Find where the given text appears and provide that cell's center as (x, y) coordinate. 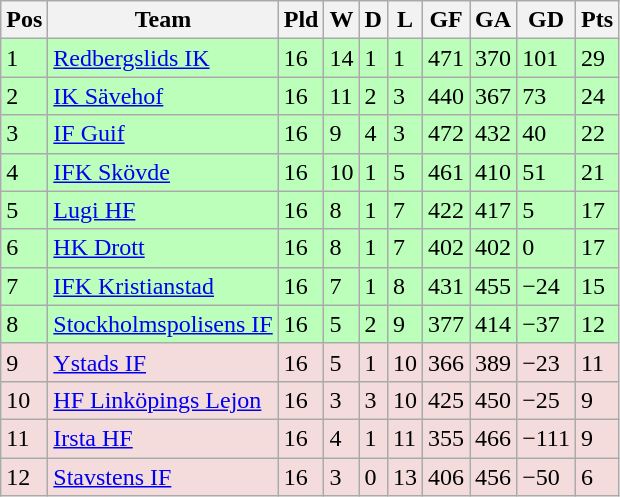
−25 (546, 400)
455 (494, 286)
377 (446, 324)
GA (494, 20)
466 (494, 438)
456 (494, 477)
Team (163, 20)
471 (446, 58)
GF (446, 20)
Pld (301, 20)
Stockholmspolisens IF (163, 324)
IK Sävehof (163, 96)
389 (494, 362)
422 (446, 210)
IFK Skövde (163, 172)
IF Guif (163, 134)
425 (446, 400)
355 (446, 438)
W (342, 20)
450 (494, 400)
15 (596, 286)
D (373, 20)
GD (546, 20)
40 (546, 134)
366 (446, 362)
472 (446, 134)
HK Drott (163, 248)
Irsta HF (163, 438)
461 (446, 172)
24 (596, 96)
440 (446, 96)
−50 (546, 477)
406 (446, 477)
367 (494, 96)
Pos (24, 20)
L (404, 20)
101 (546, 58)
431 (446, 286)
21 (596, 172)
417 (494, 210)
410 (494, 172)
−37 (546, 324)
13 (404, 477)
414 (494, 324)
IFK Kristianstad (163, 286)
Ystads IF (163, 362)
22 (596, 134)
432 (494, 134)
−24 (546, 286)
51 (546, 172)
Stavstens IF (163, 477)
−23 (546, 362)
14 (342, 58)
−111 (546, 438)
370 (494, 58)
29 (596, 58)
Redbergslids IK (163, 58)
HF Linköpings Lejon (163, 400)
Lugi HF (163, 210)
73 (546, 96)
Pts (596, 20)
